Find where the given text appears and provide that cell's center as [x, y] coordinate. 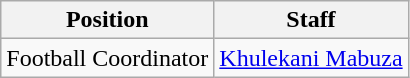
Staff [311, 20]
Position [108, 20]
Football Coordinator [108, 58]
Khulekani Mabuza [311, 58]
